Detect which cell encompasses the target text, then output its (x, y) center coordinate. 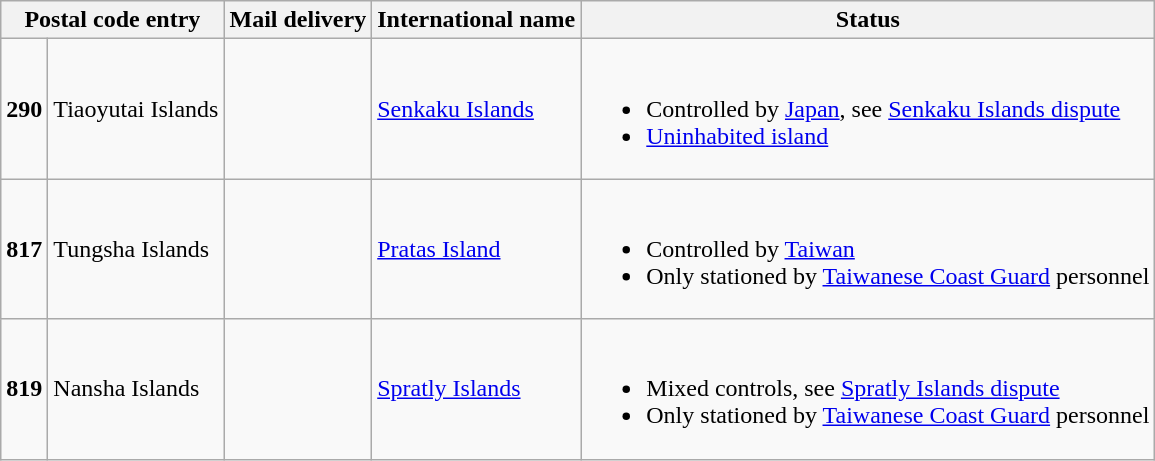
Controlled by TaiwanOnly stationed by Taiwanese Coast Guard personnel (868, 249)
Nansha Islands (136, 389)
Pratas Island (476, 249)
817 (24, 249)
Mail delivery (298, 20)
Status (868, 20)
819 (24, 389)
Spratly Islands (476, 389)
Tiaoyutai Islands (136, 109)
Tungsha Islands (136, 249)
Postal code entry (112, 20)
Mixed controls, see Spratly Islands disputeOnly stationed by Taiwanese Coast Guard personnel (868, 389)
International name (476, 20)
Senkaku Islands (476, 109)
290 (24, 109)
Controlled by Japan, see Senkaku Islands disputeUninhabited island (868, 109)
